Find where the given text appears and provide that cell's center as [x, y] coordinate. 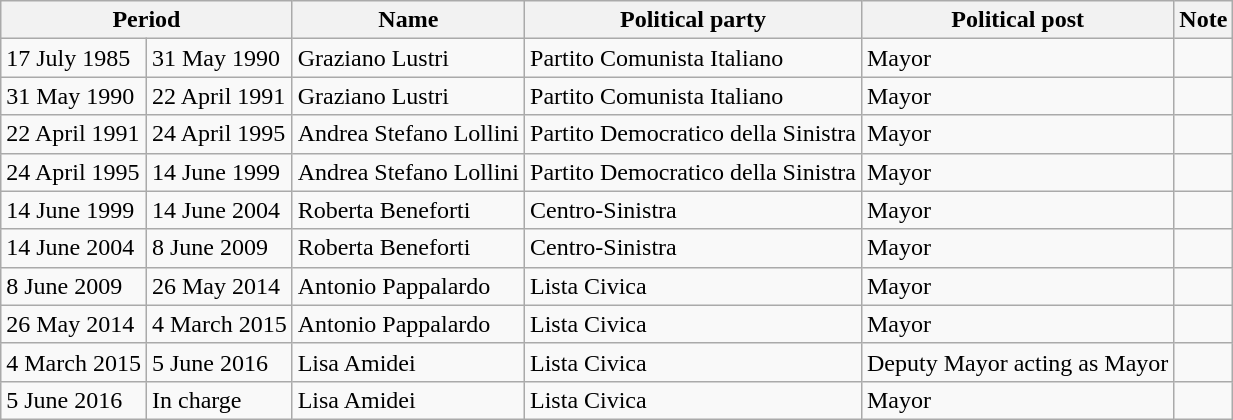
Political post [1017, 20]
Political party [694, 20]
Note [1204, 20]
Name [408, 20]
17 July 1985 [74, 58]
Period [146, 20]
In charge [219, 400]
Deputy Mayor acting as Mayor [1017, 362]
